Provide the [X, Y] coordinate of the cell's center where the given text is located.  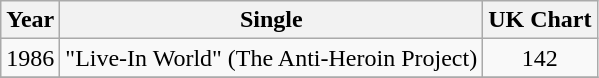
Year [30, 20]
Single [272, 20]
142 [540, 58]
1986 [30, 58]
"Live-In World" (The Anti-Heroin Project) [272, 58]
UK Chart [540, 20]
